Return [X, Y] of the center of cell containing provided text 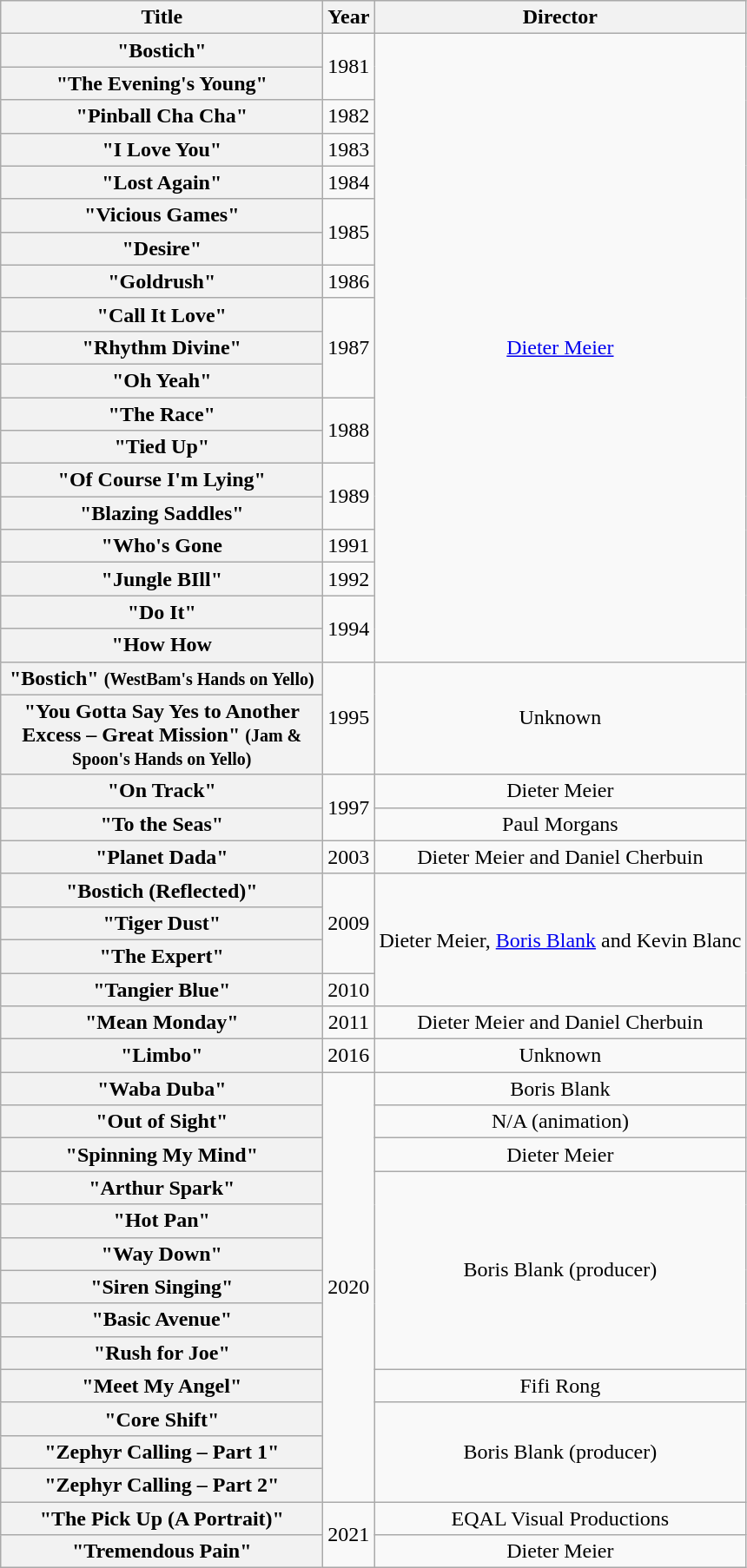
"Rush for Joe" [162, 1353]
"The Expert" [162, 956]
1985 [349, 232]
N/A (animation) [560, 1122]
"Oh Yeah" [162, 380]
1995 [349, 718]
"Blazing Saddles" [162, 513]
"To the Seas" [162, 824]
2009 [349, 923]
Title [162, 17]
"Core Shift" [162, 1419]
"Tiger Dust" [162, 923]
2016 [349, 1056]
"Out of Sight" [162, 1122]
"Desire" [162, 248]
"On Track" [162, 791]
"Do It" [162, 612]
"Lost Again" [162, 182]
"The Race" [162, 414]
Fifi Rong [560, 1386]
"Pinball Cha Cha" [162, 116]
"Tangier Blue" [162, 989]
"Bostich" (WestBam's Hands on Yello) [162, 678]
1987 [349, 347]
1992 [349, 579]
1997 [349, 807]
"Tied Up" [162, 447]
"You Gotta Say Yes to Another Excess – Great Mission" (Jam & Spoon's Hands on Yello) [162, 735]
"Hot Pan" [162, 1221]
"Who's Gone [162, 546]
Boris Blank [560, 1089]
"Zephyr Calling – Part 2" [162, 1485]
"Call It Love" [162, 314]
"The Pick Up (A Portrait)" [162, 1519]
"Bostich" [162, 50]
1986 [349, 281]
1994 [349, 629]
"Tremendous Pain" [162, 1552]
EQAL Visual Productions [560, 1519]
"Mean Monday" [162, 1023]
"Rhythm Divine" [162, 347]
1988 [349, 431]
1982 [349, 116]
"The Evening's Young" [162, 83]
"Siren Singing" [162, 1287]
"Limbo" [162, 1056]
1981 [349, 67]
1984 [349, 182]
"Spinning My Mind" [162, 1155]
"Waba Duba" [162, 1089]
Director [560, 17]
"Way Down" [162, 1254]
"Goldrush" [162, 281]
Paul Morgans [560, 824]
2003 [349, 857]
2011 [349, 1023]
Dieter Meier, Boris Blank and Kevin Blanc [560, 939]
"Of Course I'm Lying" [162, 480]
1991 [349, 546]
2020 [349, 1287]
"Bostich (Reflected)" [162, 890]
2010 [349, 989]
"How How [162, 645]
1983 [349, 149]
"Zephyr Calling – Part 1" [162, 1452]
"Meet My Angel" [162, 1386]
"I Love You" [162, 149]
"Vicious Games" [162, 215]
"Basic Avenue" [162, 1320]
1989 [349, 497]
"Planet Dada" [162, 857]
"Jungle BIll" [162, 579]
2021 [349, 1535]
Year [349, 17]
"Arthur Spark" [162, 1188]
